From the cell containing the given text, extract its center point as [x, y] coordinate. 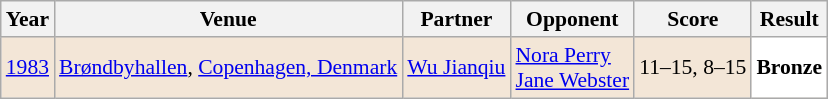
Brøndbyhallen, Copenhagen, Denmark [228, 68]
Result [789, 19]
Venue [228, 19]
Wu Jianqiu [456, 68]
1983 [28, 68]
11–15, 8–15 [692, 68]
Nora Perry Jane Webster [572, 68]
Year [28, 19]
Bronze [789, 68]
Partner [456, 19]
Opponent [572, 19]
Score [692, 19]
